Pinpoint the cell where the given text exists, returning its (X, Y) midpoint coordinate. 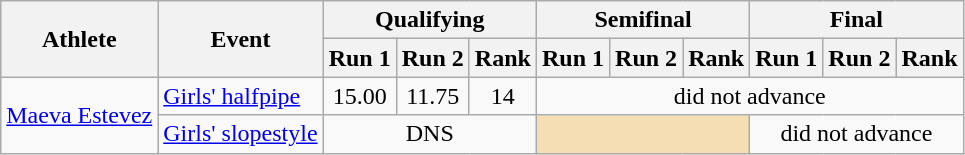
Girls' halfpipe (240, 96)
11.75 (432, 96)
Qualifying (430, 20)
15.00 (360, 96)
Final (856, 20)
Semifinal (642, 20)
14 (502, 96)
Event (240, 39)
Maeva Estevez (80, 115)
Athlete (80, 39)
Girls' slopestyle (240, 134)
DNS (430, 134)
